Return (x, y) of the center of cell containing provided text 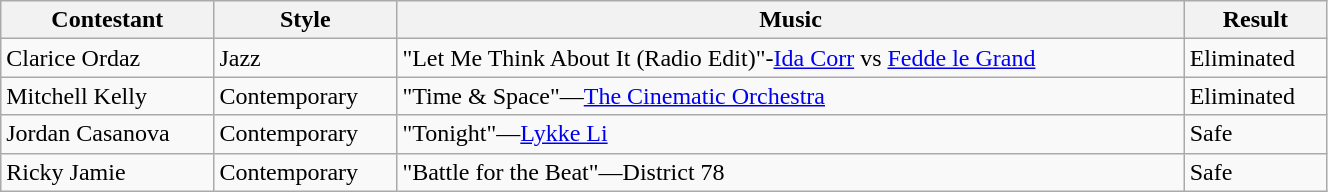
Jazz (306, 58)
Contestant (108, 20)
Result (1255, 20)
"Time & Space"—The Cinematic Orchestra (790, 96)
Ricky Jamie (108, 172)
Clarice Ordaz (108, 58)
Mitchell Kelly (108, 96)
Jordan Casanova (108, 134)
Style (306, 20)
"Let Me Think About It (Radio Edit)"-Ida Corr vs Fedde le Grand (790, 58)
Music (790, 20)
"Tonight"—Lykke Li (790, 134)
"Battle for the Beat"—District 78 (790, 172)
